Detect which cell encompasses the target text, then output its (X, Y) center coordinate. 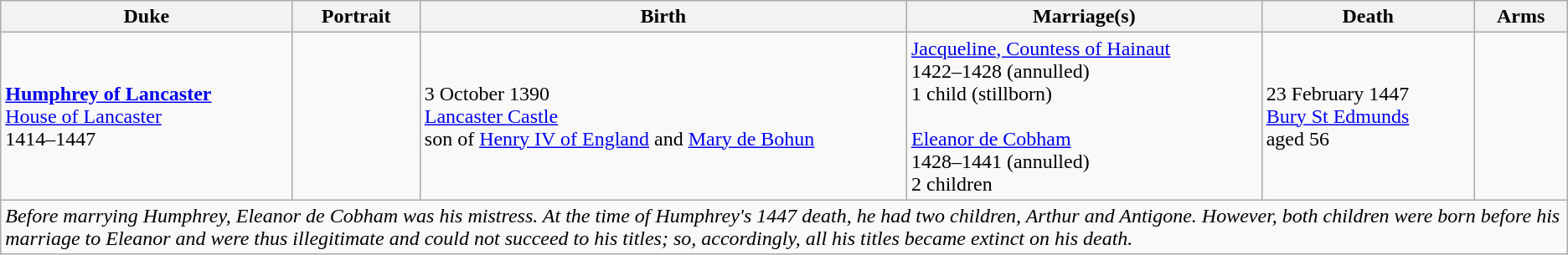
23 February 1447Bury St Edmundsaged 56 (1368, 116)
3 October 1390Lancaster Castleson of Henry IV of England and Mary de Bohun (663, 116)
Portrait (356, 17)
Marriage(s) (1084, 17)
Birth (663, 17)
Arms (1521, 17)
Jacqueline, Countess of Hainaut1422–1428 (annulled)1 child (stillborn)Eleanor de Cobham1428–1441 (annulled)2 children (1084, 116)
Duke (147, 17)
Death (1368, 17)
Humphrey of LancasterHouse of Lancaster1414–1447 (147, 116)
